Output the [X, Y] coordinate of the center of the cell containing the given text.  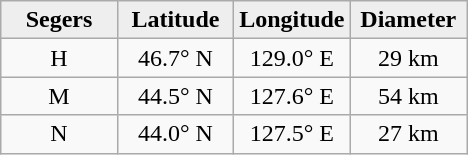
54 km [408, 96]
29 km [408, 58]
27 km [408, 134]
Latitude [175, 20]
46.7° N [175, 58]
127.6° E [292, 96]
H [59, 58]
Diameter [408, 20]
127.5° E [292, 134]
Segers [59, 20]
N [59, 134]
Longitude [292, 20]
44.5° N [175, 96]
44.0° N [175, 134]
M [59, 96]
129.0° E [292, 58]
